Locate the cell with the specified text and output its (x, y) center coordinate. 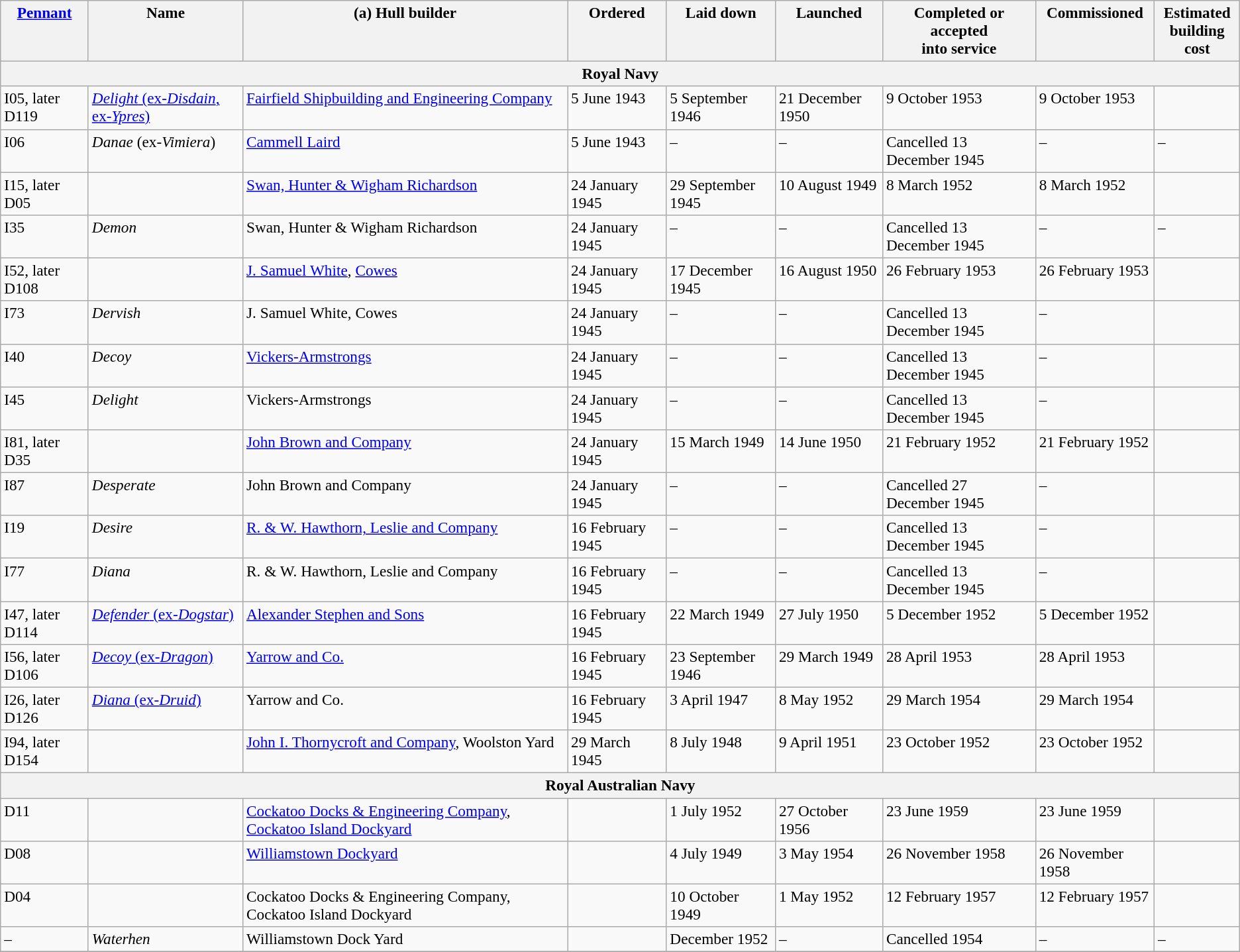
14 June 1950 (829, 450)
Diana (166, 579)
I19 (45, 537)
Estimatedbuilding cost (1198, 30)
December 1952 (721, 939)
I40 (45, 366)
I15, later D05 (45, 193)
Diana (ex-Druid) (166, 709)
1 May 1952 (829, 905)
I45 (45, 408)
27 July 1950 (829, 623)
22 March 1949 (721, 623)
8 July 1948 (721, 751)
(a) Hull builder (405, 30)
Decoy (ex-Dragon) (166, 665)
Dervish (166, 322)
29 September 1945 (721, 193)
5 September 1946 (721, 107)
I77 (45, 579)
Royal Navy (620, 74)
Delight (ex-Disdain, ex-Ypres) (166, 107)
23 September 1946 (721, 665)
Alexander Stephen and Sons (405, 623)
Williamstown Dock Yard (405, 939)
I56, later D106 (45, 665)
I94, later D154 (45, 751)
I81, later D35 (45, 450)
I26, later D126 (45, 709)
Decoy (166, 366)
Cancelled 1954 (959, 939)
Cancelled 27 December 1945 (959, 494)
4 July 1949 (721, 863)
Waterhen (166, 939)
21 December 1950 (829, 107)
Pennant (45, 30)
1 July 1952 (721, 819)
Completed oracceptedinto service (959, 30)
D04 (45, 905)
Royal Australian Navy (620, 785)
I35 (45, 236)
I73 (45, 322)
I87 (45, 494)
I05, later D119 (45, 107)
Fairfield Shipbuilding and Engineering Company (405, 107)
I47, later D114 (45, 623)
Ordered (617, 30)
Defender (ex-Dogstar) (166, 623)
3 May 1954 (829, 863)
10 October 1949 (721, 905)
Launched (829, 30)
Laid down (721, 30)
Name (166, 30)
15 March 1949 (721, 450)
Cammell Laird (405, 151)
16 August 1950 (829, 280)
9 April 1951 (829, 751)
D11 (45, 819)
27 October 1956 (829, 819)
D08 (45, 863)
3 April 1947 (721, 709)
Demon (166, 236)
I06 (45, 151)
Delight (166, 408)
10 August 1949 (829, 193)
8 May 1952 (829, 709)
29 March 1945 (617, 751)
Danae (ex-Vimiera) (166, 151)
17 December 1945 (721, 280)
I52, later D108 (45, 280)
Desire (166, 537)
29 March 1949 (829, 665)
John I. Thornycroft and Company, Woolston Yard (405, 751)
Desperate (166, 494)
Williamstown Dockyard (405, 863)
Commissioned (1094, 30)
